Extract the (x, y) coordinate from the center of the cell holding the provided text.  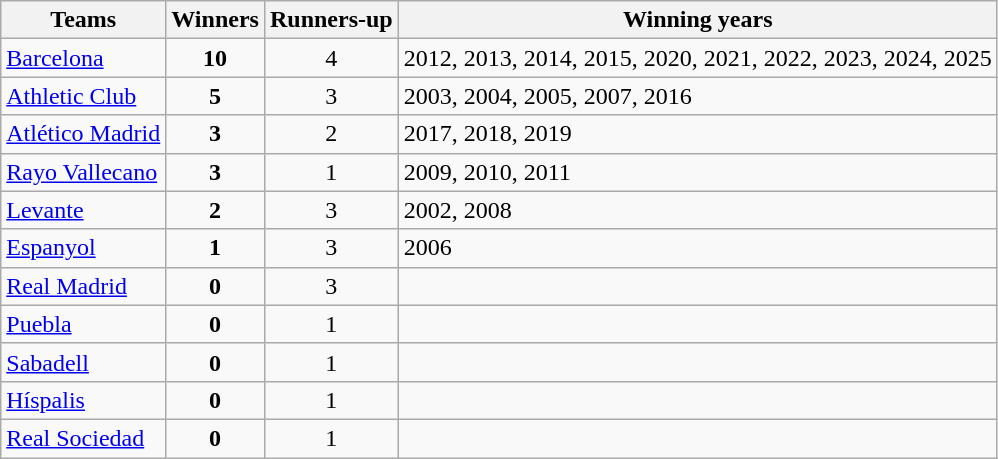
2009, 2010, 2011 (698, 172)
Real Sociedad (84, 438)
Barcelona (84, 58)
Espanyol (84, 248)
Runners-up (331, 20)
Sabadell (84, 362)
Levante (84, 210)
Puebla (84, 324)
Winning years (698, 20)
4 (331, 58)
2006 (698, 248)
Athletic Club (84, 96)
2012, 2013, 2014, 2015, 2020, 2021, 2022, 2023, 2024, 2025 (698, 58)
Winners (216, 20)
5 (216, 96)
Real Madrid (84, 286)
2002, 2008 (698, 210)
Rayo Vallecano (84, 172)
Híspalis (84, 400)
2003, 2004, 2005, 2007, 2016 (698, 96)
2017, 2018, 2019 (698, 134)
Atlético Madrid (84, 134)
10 (216, 58)
Teams (84, 20)
